Detect which cell encompasses the target text, then output its [X, Y] center coordinate. 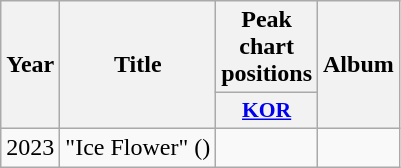
2023 [30, 147]
Peak chart positions [267, 47]
Title [138, 65]
Year [30, 65]
"Ice Flower" () [138, 147]
KOR [267, 111]
Album [359, 65]
